Determine the [x, y] coordinate at the center of the cell enclosing the given text.  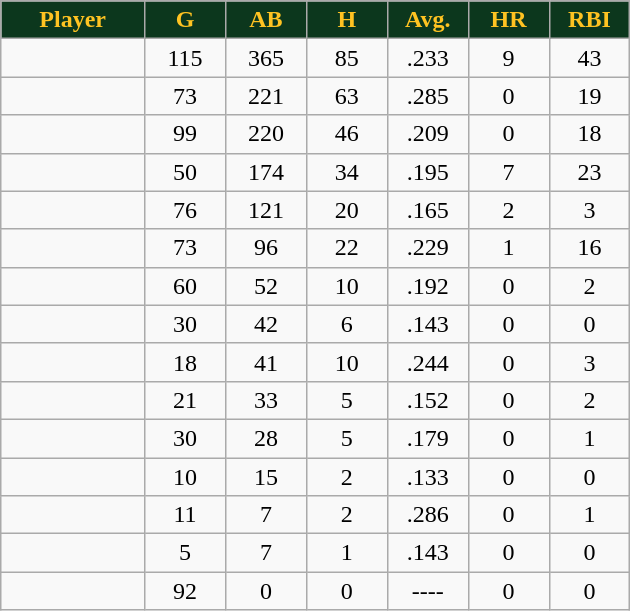
.209 [428, 134]
174 [266, 172]
115 [186, 58]
G [186, 20]
H [346, 20]
43 [590, 58]
RBI [590, 20]
42 [266, 324]
22 [346, 248]
11 [186, 515]
AB [266, 20]
121 [266, 210]
21 [186, 400]
50 [186, 172]
19 [590, 96]
20 [346, 210]
96 [266, 248]
.165 [428, 210]
41 [266, 362]
6 [346, 324]
Player [73, 20]
99 [186, 134]
.179 [428, 438]
52 [266, 286]
.192 [428, 286]
92 [186, 591]
.152 [428, 400]
85 [346, 58]
.133 [428, 477]
46 [346, 134]
---- [428, 591]
76 [186, 210]
33 [266, 400]
221 [266, 96]
23 [590, 172]
34 [346, 172]
28 [266, 438]
.233 [428, 58]
.244 [428, 362]
Avg. [428, 20]
63 [346, 96]
365 [266, 58]
16 [590, 248]
.285 [428, 96]
220 [266, 134]
HR [508, 20]
9 [508, 58]
15 [266, 477]
.286 [428, 515]
.229 [428, 248]
60 [186, 286]
.195 [428, 172]
